Pinpoint the cell where the given text exists, returning its [X, Y] midpoint coordinate. 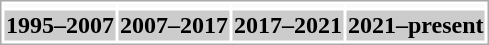
2017–2021 [288, 25]
2021–present [416, 25]
1995–2007 [60, 25]
2007–2017 [174, 25]
